Scan for the cell matching the given text and deliver its (X, Y) coordinate at center. 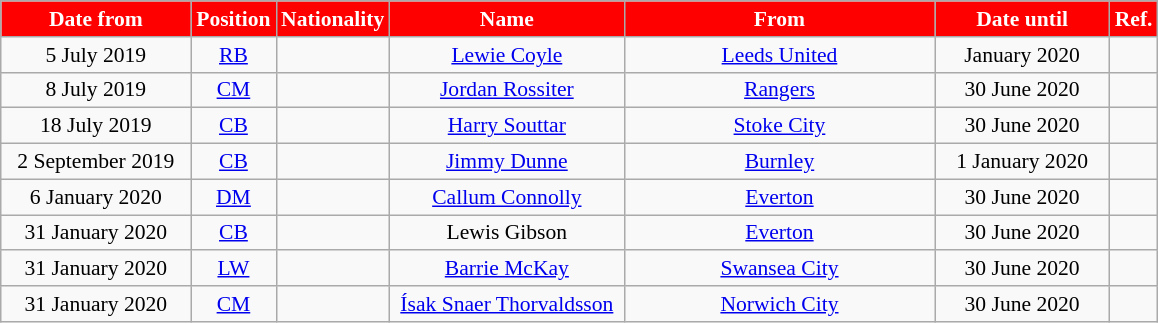
Ísak Snaer Thorvaldsson (506, 304)
Nationality (332, 19)
Lewie Coyle (506, 55)
Harry Souttar (506, 126)
1 January 2020 (1022, 162)
Rangers (779, 90)
From (779, 19)
18 July 2019 (96, 126)
Position (234, 19)
Ref. (1134, 19)
Lewis Gibson (506, 233)
Date until (1022, 19)
LW (234, 269)
Swansea City (779, 269)
Jordan Rossiter (506, 90)
8 July 2019 (96, 90)
DM (234, 197)
5 July 2019 (96, 55)
RB (234, 55)
Jimmy Dunne (506, 162)
Stoke City (779, 126)
2 September 2019 (96, 162)
Date from (96, 19)
Name (506, 19)
January 2020 (1022, 55)
Barrie McKay (506, 269)
Burnley (779, 162)
6 January 2020 (96, 197)
Callum Connolly (506, 197)
Leeds United (779, 55)
Norwich City (779, 304)
